Extract the (X, Y) coordinate from the center of the cell holding the provided text.  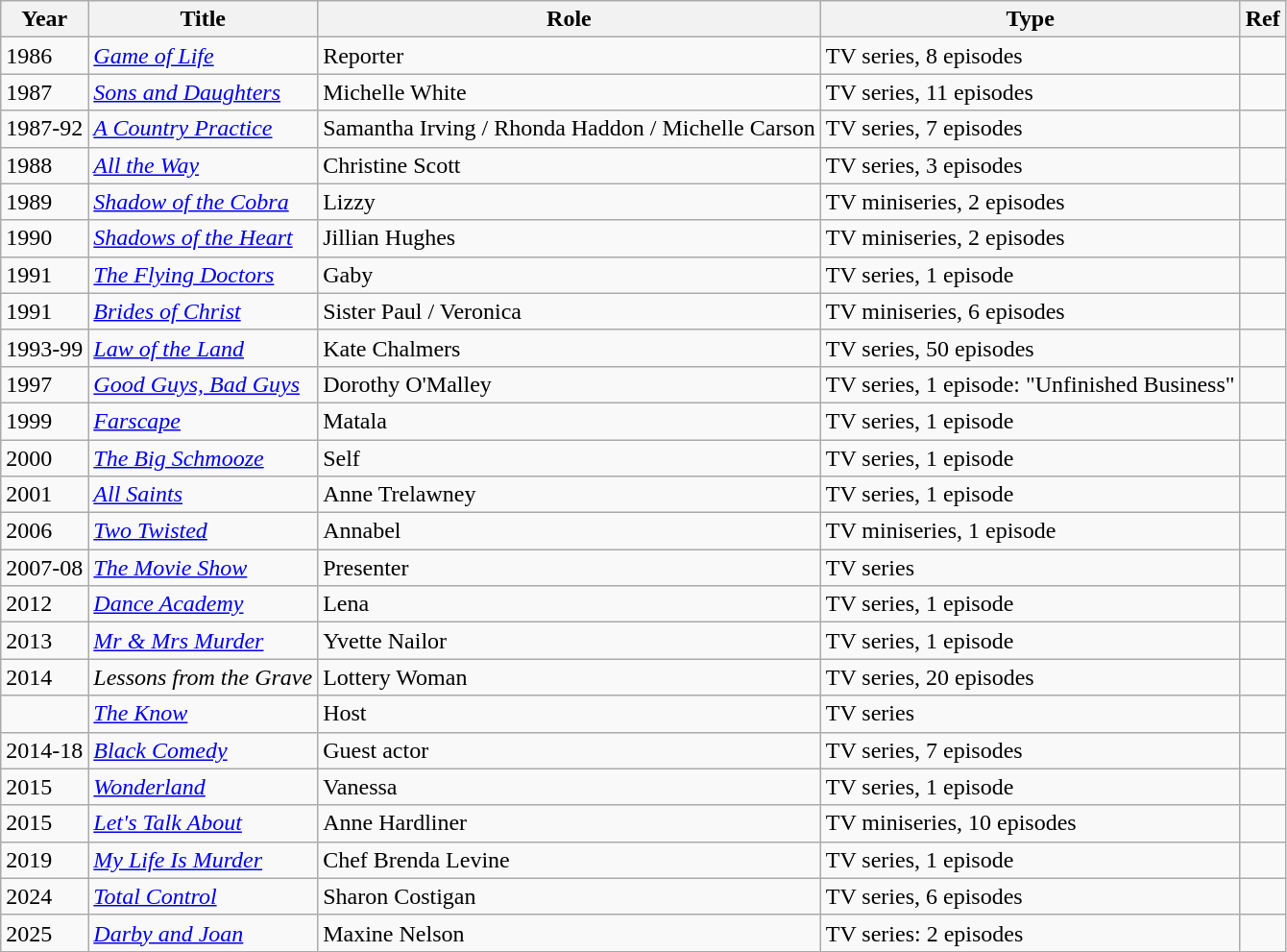
Sharon Costigan (570, 896)
Farscape (204, 421)
All the Way (204, 165)
TV series, 50 episodes (1030, 348)
The Know (204, 714)
Anne Trelawney (570, 495)
1990 (44, 238)
A Country Practice (204, 129)
1999 (44, 421)
Presenter (570, 568)
Role (570, 19)
2025 (44, 933)
TV miniseries, 10 episodes (1030, 823)
TV series: 2 episodes (1030, 933)
1993-99 (44, 348)
2012 (44, 604)
Michelle White (570, 92)
Law of the Land (204, 348)
Good Guys, Bad Guys (204, 384)
The Flying Doctors (204, 275)
Vanessa (570, 787)
1987-92 (44, 129)
TV miniseries, 6 episodes (1030, 311)
Guest actor (570, 750)
1987 (44, 92)
2006 (44, 531)
Jillian Hughes (570, 238)
2000 (44, 458)
Lizzy (570, 202)
Chef Brenda Levine (570, 860)
Dorothy O'Malley (570, 384)
Black Comedy (204, 750)
Samantha Irving / Rhonda Haddon / Michelle Carson (570, 129)
Gaby (570, 275)
Kate Chalmers (570, 348)
TV series, 20 episodes (1030, 677)
Type (1030, 19)
2007-08 (44, 568)
Sister Paul / Veronica (570, 311)
Matala (570, 421)
Christine Scott (570, 165)
1986 (44, 56)
2014-18 (44, 750)
My Life Is Murder (204, 860)
Two Twisted (204, 531)
Lena (570, 604)
All Saints (204, 495)
TV miniseries, 1 episode (1030, 531)
2024 (44, 896)
Self (570, 458)
The Big Schmooze (204, 458)
TV series, 6 episodes (1030, 896)
2014 (44, 677)
TV series, 1 episode: "Unfinished Business" (1030, 384)
TV series, 3 episodes (1030, 165)
1989 (44, 202)
Sons and Daughters (204, 92)
Host (570, 714)
Maxine Nelson (570, 933)
1997 (44, 384)
Shadows of the Heart (204, 238)
Title (204, 19)
2013 (44, 641)
1988 (44, 165)
The Movie Show (204, 568)
Year (44, 19)
Ref (1262, 19)
Anne Hardliner (570, 823)
Annabel (570, 531)
Wonderland (204, 787)
Total Control (204, 896)
2019 (44, 860)
Game of Life (204, 56)
Yvette Nailor (570, 641)
Let's Talk About (204, 823)
Lessons from the Grave (204, 677)
TV series, 8 episodes (1030, 56)
Shadow of the Cobra (204, 202)
Darby and Joan (204, 933)
Lottery Woman (570, 677)
Mr & Mrs Murder (204, 641)
Brides of Christ (204, 311)
2001 (44, 495)
Reporter (570, 56)
TV series, 11 episodes (1030, 92)
Dance Academy (204, 604)
